Search for the cell housing the specified text and yield its (X, Y) center coordinate. 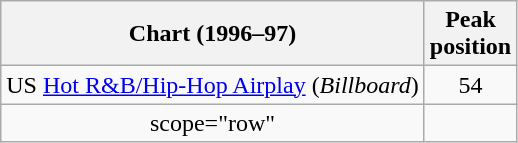
Chart (1996–97) (213, 34)
Peakposition (470, 34)
scope="row" (213, 123)
US Hot R&B/Hip-Hop Airplay (Billboard) (213, 85)
54 (470, 85)
